Search for the cell housing the specified text and yield its (x, y) center coordinate. 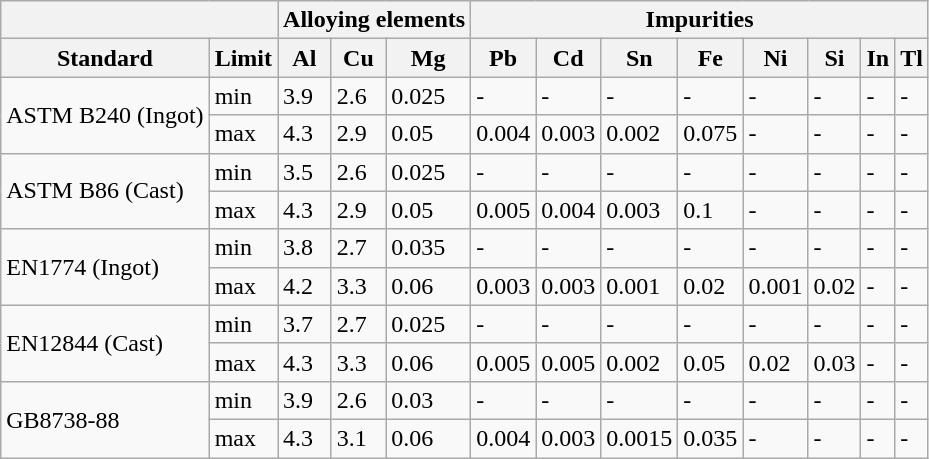
Alloying elements (374, 20)
EN12844 (Cast) (105, 343)
4.2 (305, 286)
3.8 (305, 248)
Standard (105, 58)
Impurities (700, 20)
3.1 (358, 438)
Si (834, 58)
Pb (504, 58)
In (878, 58)
Fe (710, 58)
ASTM B86 (Cast) (105, 191)
3.7 (305, 324)
Tl (912, 58)
Ni (776, 58)
Cu (358, 58)
0.0015 (640, 438)
Sn (640, 58)
GB8738-88 (105, 419)
3.5 (305, 172)
EN1774 (Ingot) (105, 267)
Limit (243, 58)
Mg (428, 58)
0.1 (710, 210)
ASTM B240 (Ingot) (105, 115)
Cd (568, 58)
0.075 (710, 134)
Al (305, 58)
